Determine the [x, y] coordinate at the center of the cell enclosing the given text.  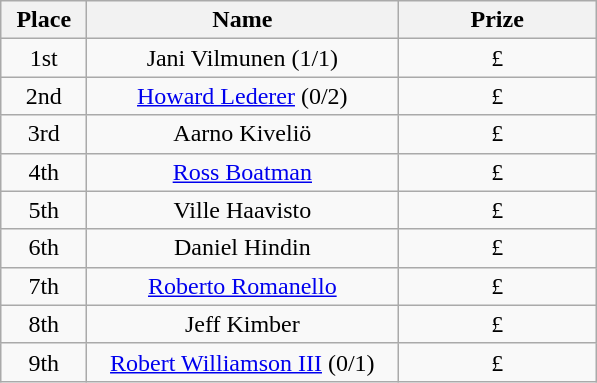
2nd [44, 96]
Prize [498, 20]
3rd [44, 134]
Name [242, 20]
Ross Boatman [242, 172]
6th [44, 248]
Howard Lederer (0/2) [242, 96]
8th [44, 324]
Jeff Kimber [242, 324]
Ville Haavisto [242, 210]
5th [44, 210]
Jani Vilmunen (1/1) [242, 58]
1st [44, 58]
Daniel Hindin [242, 248]
4th [44, 172]
Aarno Kiveliö [242, 134]
7th [44, 286]
9th [44, 362]
Place [44, 20]
Robert Williamson III (0/1) [242, 362]
Roberto Romanello [242, 286]
